Provide the (X, Y) coordinate of the cell's center where the given text is located.  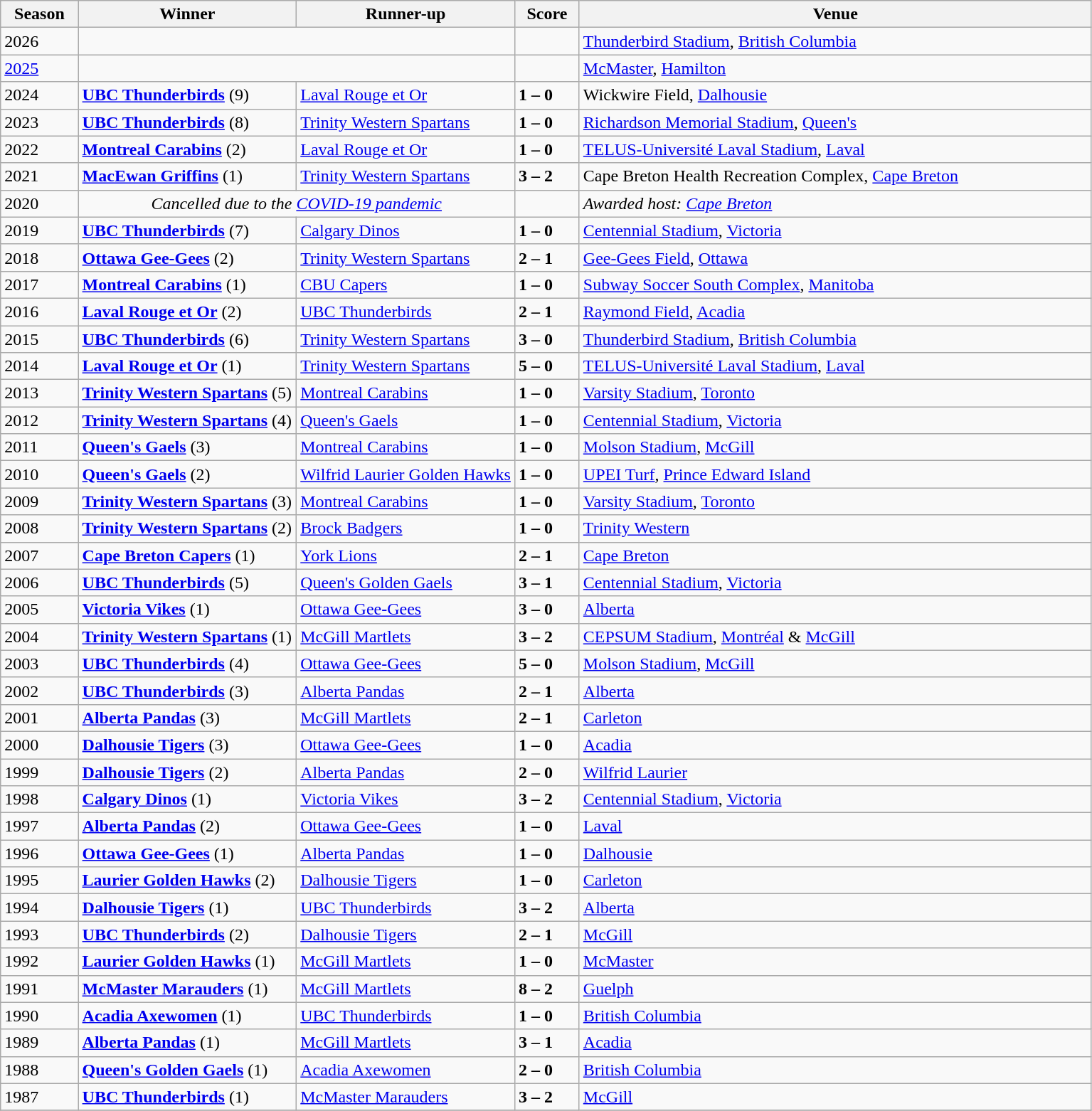
2006 (40, 583)
Laval Rouge et Or (2) (188, 312)
1994 (40, 908)
Trinity Western Spartans (4) (188, 420)
1997 (40, 826)
2001 (40, 718)
Montreal Carabins (1) (188, 285)
Trinity Western Spartans (5) (188, 393)
2026 (40, 41)
Laurier Golden Hawks (1) (188, 962)
Trinity Western Spartans (2) (188, 528)
UBC Thunderbirds (9) (188, 95)
Calgary Dinos (1) (188, 799)
Laval Rouge et Or (1) (188, 366)
Brock Badgers (405, 528)
1991 (40, 989)
1998 (40, 799)
Raymond Field, Acadia (835, 312)
CEPSUM Stadium, Montréal & McGill (835, 637)
1987 (40, 1097)
UBC Thunderbirds (7) (188, 230)
2013 (40, 393)
Dalhousie Tigers (2) (188, 772)
2007 (40, 555)
Winner (188, 14)
2023 (40, 122)
2010 (40, 474)
1999 (40, 772)
2014 (40, 366)
Wickwire Field, Dalhousie (835, 95)
Guelph (835, 989)
2000 (40, 745)
Alberta Pandas (3) (188, 718)
1988 (40, 1070)
Trinity Western Spartans (1) (188, 637)
Acadia Axewomen (405, 1070)
Venue (835, 14)
CBU Capers (405, 285)
Wilfrid Laurier (835, 772)
Subway Soccer South Complex, Manitoba (835, 285)
Cape Breton Health Recreation Complex, Cape Breton (835, 176)
2011 (40, 447)
Alberta Pandas (1) (188, 1043)
Queen's Gaels (2) (188, 474)
McMaster Marauders (1) (188, 989)
UBC Thunderbirds (5) (188, 583)
Acadia Axewomen (1) (188, 1016)
MacEwan Griffins (1) (188, 176)
Victoria Vikes (1) (188, 610)
Queen's Gaels (3) (188, 447)
2024 (40, 95)
Gee-Gees Field, Ottawa (835, 257)
Dalhousie (835, 854)
Richardson Memorial Stadium, Queen's (835, 122)
2018 (40, 257)
1995 (40, 881)
2021 (40, 176)
2005 (40, 610)
1992 (40, 962)
2003 (40, 664)
Dalhousie Tigers (1) (188, 908)
2004 (40, 637)
UBC Thunderbirds (6) (188, 339)
Season (40, 14)
Ottawa Gee-Gees (1) (188, 854)
Alberta Pandas (2) (188, 826)
UBC Thunderbirds (8) (188, 122)
Calgary Dinos (405, 230)
UBC Thunderbirds (4) (188, 664)
2020 (40, 203)
2025 (40, 68)
UBC Thunderbirds (2) (188, 935)
2016 (40, 312)
Queen's Golden Gaels (1) (188, 1070)
Wilfrid Laurier Golden Hawks (405, 474)
UBC Thunderbirds (3) (188, 691)
Queen's Golden Gaels (405, 583)
2008 (40, 528)
Cape Breton (835, 555)
Victoria Vikes (405, 799)
Montreal Carabins (2) (188, 149)
1993 (40, 935)
Dalhousie Tigers (3) (188, 745)
McMaster, Hamilton (835, 68)
2019 (40, 230)
Queen's Gaels (405, 420)
UPEI Turf, Prince Edward Island (835, 474)
8 – 2 (546, 989)
Laval (835, 826)
1989 (40, 1043)
Runner-up (405, 14)
1996 (40, 854)
Score (546, 14)
Trinity Western (835, 528)
Trinity Western Spartans (3) (188, 501)
2002 (40, 691)
2009 (40, 501)
1990 (40, 1016)
2015 (40, 339)
Laurier Golden Hawks (2) (188, 881)
York Lions (405, 555)
Cape Breton Capers (1) (188, 555)
Awarded host: Cape Breton (835, 203)
Ottawa Gee-Gees (2) (188, 257)
Cancelled due to the COVID-19 pandemic (296, 203)
2017 (40, 285)
UBC Thunderbirds (1) (188, 1097)
McMaster Marauders (405, 1097)
McMaster (835, 962)
2022 (40, 149)
2012 (40, 420)
